From the cell containing the given text, extract its center point as (X, Y) coordinate. 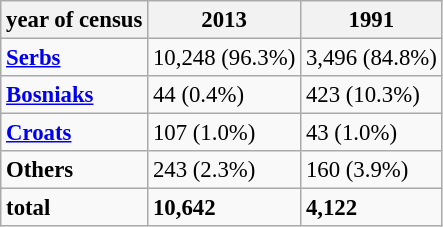
43 (1.0%) (372, 133)
10,248 (96.3%) (224, 58)
2013 (224, 20)
107 (1.0%) (224, 133)
243 (2.3%) (224, 170)
10,642 (224, 208)
4,122 (372, 208)
44 (0.4%) (224, 95)
total (74, 208)
Bosniaks (74, 95)
423 (10.3%) (372, 95)
year of census (74, 20)
Serbs (74, 58)
Croats (74, 133)
160 (3.9%) (372, 170)
1991 (372, 20)
Others (74, 170)
3,496 (84.8%) (372, 58)
